Pinpoint the cell where the given text exists, returning its (X, Y) midpoint coordinate. 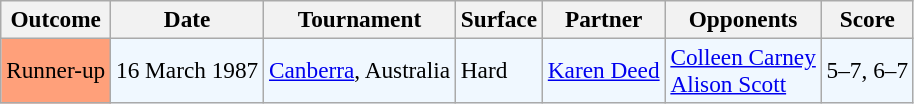
Outcome (56, 19)
Score (867, 19)
5–7, 6–7 (867, 70)
Canberra, Australia (360, 70)
Partner (604, 19)
Date (188, 19)
Runner-up (56, 70)
Tournament (360, 19)
Opponents (743, 19)
Surface (498, 19)
Hard (498, 70)
16 March 1987 (188, 70)
Colleen Carney Alison Scott (743, 70)
Karen Deed (604, 70)
